Find where the given text appears and provide that cell's center as [x, y] coordinate. 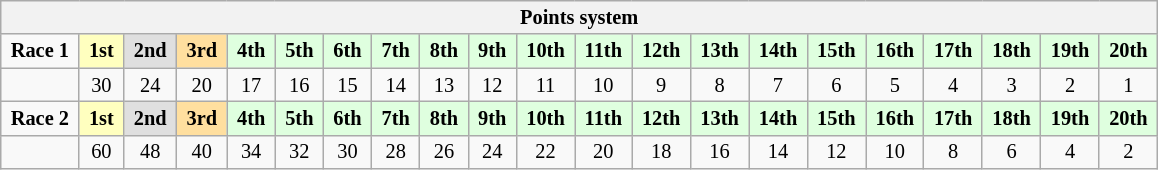
1 [1128, 85]
26 [444, 152]
18 [661, 152]
7 [778, 85]
Race 1 [40, 51]
48 [150, 152]
17 [251, 85]
32 [299, 152]
Race 2 [40, 118]
3 [1011, 85]
Points system [580, 17]
15 [347, 85]
40 [202, 152]
11 [545, 85]
22 [545, 152]
13 [444, 85]
60 [102, 152]
9 [661, 85]
28 [396, 152]
5 [895, 85]
34 [251, 152]
